Output the [x, y] coordinate of the center of the cell containing the given text.  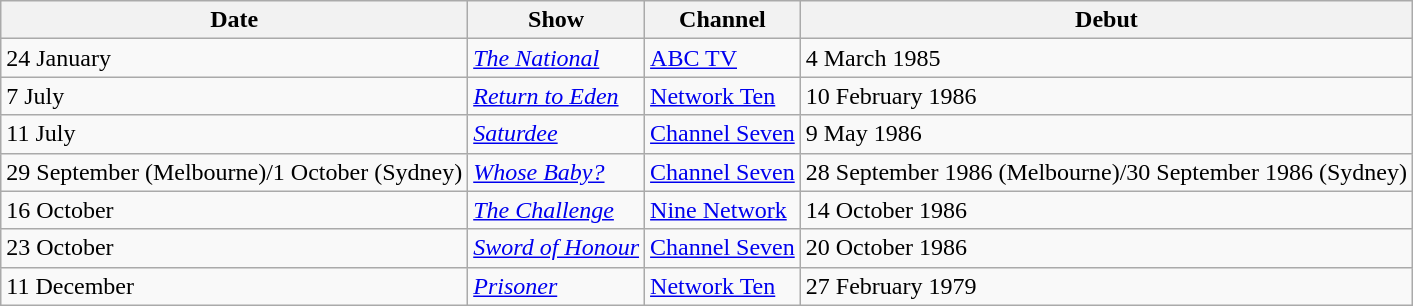
11 July [234, 134]
Date [234, 20]
29 September (Melbourne)/1 October (Sydney) [234, 172]
9 May 1986 [1106, 134]
27 February 1979 [1106, 286]
20 October 1986 [1106, 248]
28 September 1986 (Melbourne)/30 September 1986 (Sydney) [1106, 172]
14 October 1986 [1106, 210]
Show [556, 20]
Prisoner [556, 286]
Sword of Honour [556, 248]
Saturdee [556, 134]
Return to Eden [556, 96]
11 December [234, 286]
7 July [234, 96]
Debut [1106, 20]
The Challenge [556, 210]
23 October [234, 248]
Nine Network [723, 210]
4 March 1985 [1106, 58]
Channel [723, 20]
24 January [234, 58]
Whose Baby? [556, 172]
16 October [234, 210]
ABC TV [723, 58]
The National [556, 58]
10 February 1986 [1106, 96]
